For the text-containing cell, return its midpoint in (x, y) coordinate format. 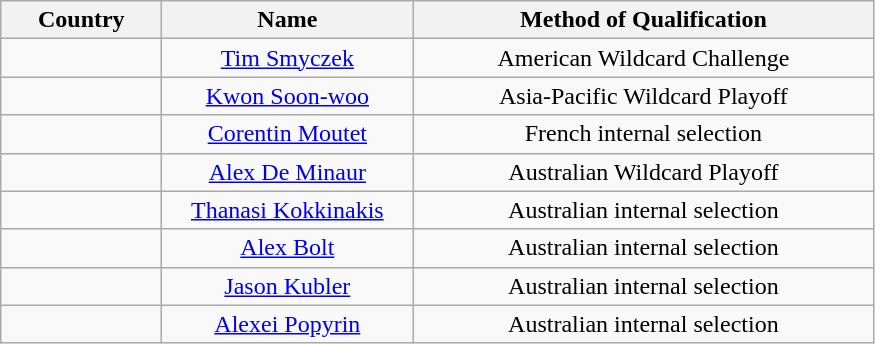
Method of Qualification (644, 20)
Asia-Pacific Wildcard Playoff (644, 96)
Country (82, 20)
American Wildcard Challenge (644, 58)
Kwon Soon-woo (288, 96)
Name (288, 20)
Alex De Minaur (288, 172)
French internal selection (644, 134)
Australian Wildcard Playoff (644, 172)
Jason Kubler (288, 286)
Corentin Moutet (288, 134)
Tim Smyczek (288, 58)
Thanasi Kokkinakis (288, 210)
Alex Bolt (288, 248)
Alexei Popyrin (288, 324)
